Detect which cell encompasses the target text, then output its (x, y) center coordinate. 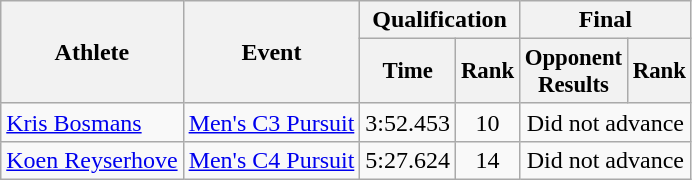
3:52.453 (408, 122)
Event (272, 52)
Koen Reyserhove (92, 160)
Kris Bosmans (92, 122)
OpponentResults (573, 72)
Men's C4 Pursuit (272, 160)
Time (408, 72)
Athlete (92, 52)
14 (488, 160)
Qualification (440, 20)
10 (488, 122)
Final (605, 20)
5:27.624 (408, 160)
Men's C3 Pursuit (272, 122)
